Determine the [x, y] coordinate at the center of the cell enclosing the given text.  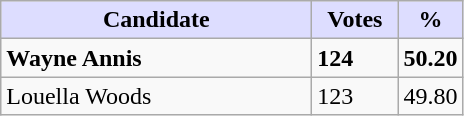
Louella Woods [156, 96]
49.80 [430, 96]
Wayne Annis [156, 58]
Votes [355, 20]
123 [355, 96]
50.20 [430, 58]
Candidate [156, 20]
% [430, 20]
124 [355, 58]
